Scan for the cell matching the given text and deliver its (x, y) coordinate at center. 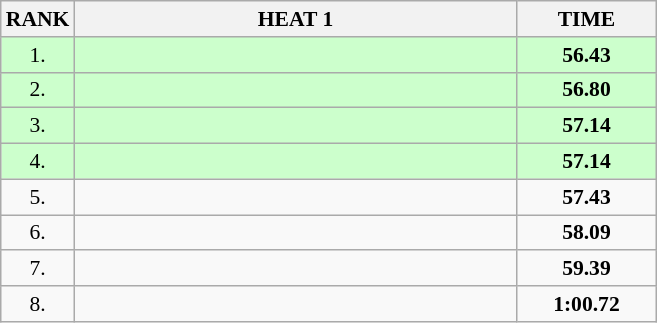
8. (38, 304)
59.39 (587, 269)
1:00.72 (587, 304)
6. (38, 233)
1. (38, 55)
58.09 (587, 233)
3. (38, 126)
2. (38, 90)
4. (38, 162)
56.43 (587, 55)
HEAT 1 (295, 19)
7. (38, 269)
5. (38, 197)
TIME (587, 19)
57.43 (587, 197)
56.80 (587, 90)
RANK (38, 19)
